Return (X, Y) of the center of cell containing provided text 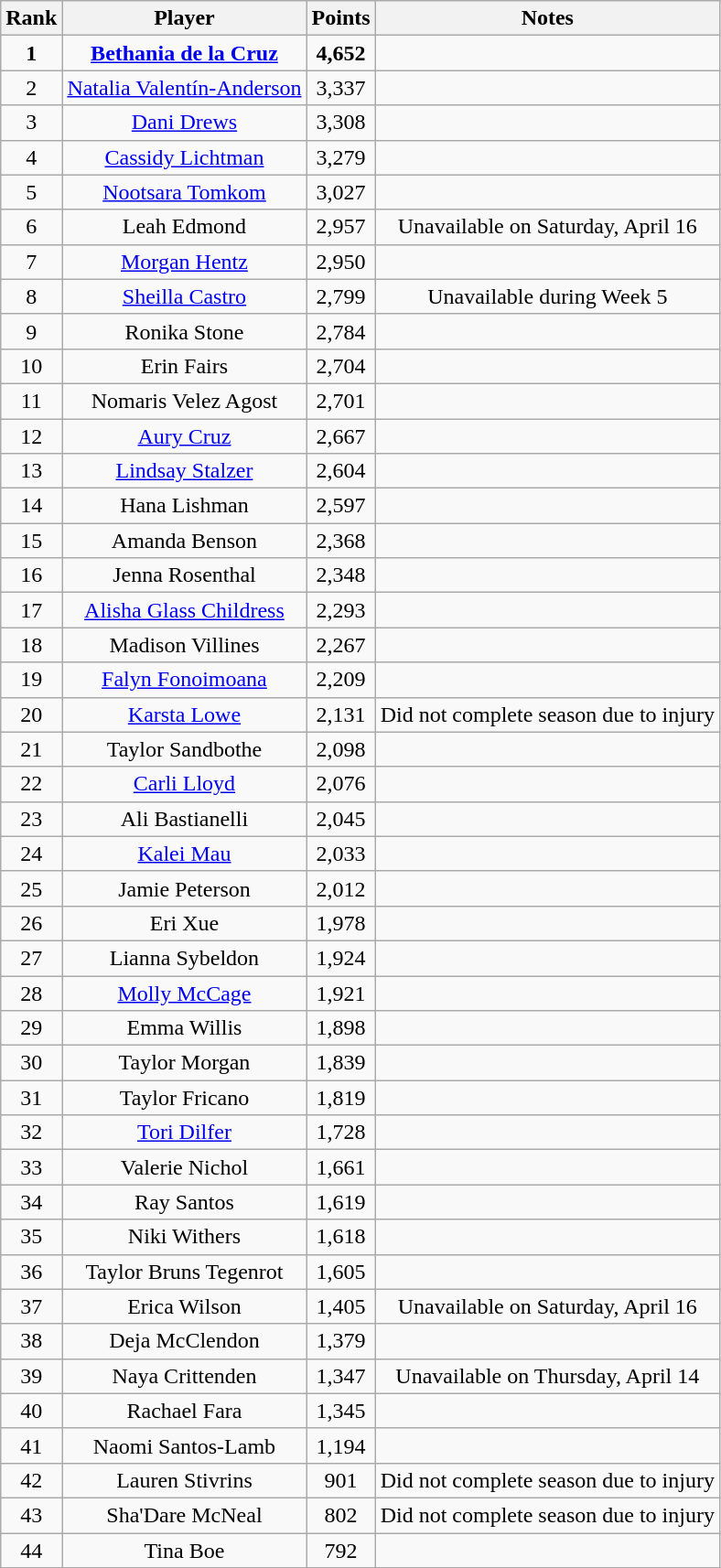
32 (31, 1133)
2,704 (340, 366)
16 (31, 575)
Jenna Rosenthal (185, 575)
2,597 (340, 506)
Tori Dilfer (185, 1133)
15 (31, 541)
13 (31, 471)
Kalei Mau (185, 854)
3,337 (340, 88)
3 (31, 123)
Naya Crittenden (185, 1376)
1,618 (340, 1237)
30 (31, 1063)
Deja McClendon (185, 1341)
2,348 (340, 575)
Nomaris Velez Agost (185, 401)
Alisha Glass Childress (185, 610)
Unavailable during Week 5 (547, 296)
10 (31, 366)
Madison Villines (185, 645)
2,957 (340, 227)
Ali Bastianelli (185, 819)
44 (31, 1551)
40 (31, 1411)
2,045 (340, 819)
1,605 (340, 1272)
31 (31, 1098)
1,978 (340, 923)
23 (31, 819)
11 (31, 401)
20 (31, 714)
Rank (31, 18)
19 (31, 680)
Sheilla Castro (185, 296)
36 (31, 1272)
27 (31, 958)
Molly McCage (185, 993)
Karsta Lowe (185, 714)
6 (31, 227)
1,839 (340, 1063)
1,194 (340, 1445)
Natalia Valentín-Anderson (185, 88)
1,345 (340, 1411)
Dani Drews (185, 123)
Falyn Fonoimoana (185, 680)
Jamie Peterson (185, 888)
Notes (547, 18)
Taylor Morgan (185, 1063)
Points (340, 18)
1,379 (340, 1341)
901 (340, 1480)
5 (31, 192)
2,098 (340, 749)
38 (31, 1341)
4,652 (340, 53)
Leah Edmond (185, 227)
2,667 (340, 436)
Aury Cruz (185, 436)
33 (31, 1167)
802 (340, 1515)
42 (31, 1480)
26 (31, 923)
2,267 (340, 645)
2,368 (340, 541)
1,405 (340, 1306)
Hana Lishman (185, 506)
2 (31, 88)
Nootsara Tomkom (185, 192)
1,819 (340, 1098)
22 (31, 784)
Taylor Bruns Tegenrot (185, 1272)
Valerie Nichol (185, 1167)
25 (31, 888)
2,604 (340, 471)
Taylor Fricano (185, 1098)
18 (31, 645)
Tina Boe (185, 1551)
4 (31, 157)
2,076 (340, 784)
1,921 (340, 993)
28 (31, 993)
1,661 (340, 1167)
14 (31, 506)
Lianna Sybeldon (185, 958)
Emma Willis (185, 1028)
2,012 (340, 888)
1 (31, 53)
17 (31, 610)
2,799 (340, 296)
35 (31, 1237)
1,619 (340, 1202)
Ronika Stone (185, 331)
Ray Santos (185, 1202)
43 (31, 1515)
2,784 (340, 331)
Amanda Benson (185, 541)
Lindsay Stalzer (185, 471)
Erin Fairs (185, 366)
Bethania de la Cruz (185, 53)
Cassidy Lichtman (185, 157)
Lauren Stivrins (185, 1480)
Taylor Sandbothe (185, 749)
2,131 (340, 714)
Player (185, 18)
Naomi Santos-Lamb (185, 1445)
Rachael Fara (185, 1411)
2,701 (340, 401)
Niki Withers (185, 1237)
792 (340, 1551)
2,209 (340, 680)
7 (31, 262)
39 (31, 1376)
Morgan Hentz (185, 262)
8 (31, 296)
3,279 (340, 157)
34 (31, 1202)
Eri Xue (185, 923)
2,033 (340, 854)
9 (31, 331)
2,293 (340, 610)
29 (31, 1028)
24 (31, 854)
1,728 (340, 1133)
Carli Lloyd (185, 784)
41 (31, 1445)
Erica Wilson (185, 1306)
1,347 (340, 1376)
1,924 (340, 958)
Unavailable on Thursday, April 14 (547, 1376)
3,308 (340, 123)
3,027 (340, 192)
37 (31, 1306)
12 (31, 436)
2,950 (340, 262)
1,898 (340, 1028)
21 (31, 749)
Sha'Dare McNeal (185, 1515)
